Output the [x, y] coordinate of the center of the cell containing the given text.  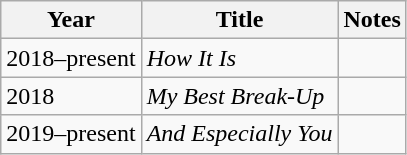
2018 [71, 96]
My Best Break-Up [240, 96]
2018–present [71, 58]
Title [240, 20]
2019–present [71, 134]
Year [71, 20]
And Especially You [240, 134]
Notes [372, 20]
How It Is [240, 58]
